Identify which cell holds the provided text, then report its [x, y] central coordinate. 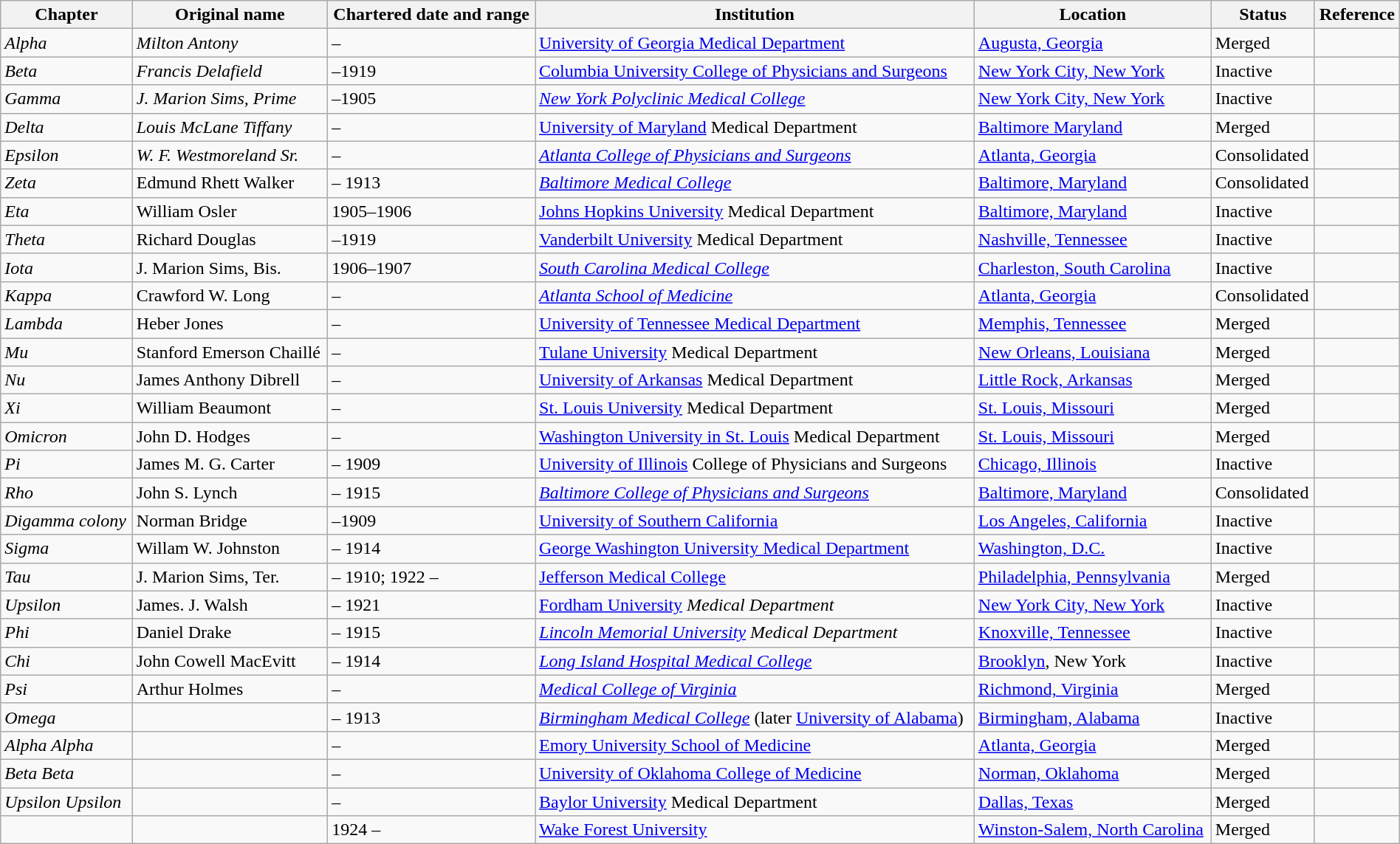
Alpha [66, 43]
Sigma [66, 549]
J. Marion Sims, Bis. [230, 267]
Fordham University Medical Department [755, 605]
John D. Hodges [230, 436]
1905–1906 [431, 211]
University of Arkansas Medical Department [755, 380]
University of Maryland Medical Department [755, 127]
New York Polyclinic Medical College [755, 99]
Baylor University Medical Department [755, 801]
Gamma [66, 99]
Omicron [66, 436]
J. Marion Sims, Prime [230, 99]
Medical College of Virginia [755, 689]
Lincoln Memorial University Medical Department [755, 633]
Emory University School of Medicine [755, 745]
Reference [1357, 15]
Baltimore Maryland [1093, 127]
Stanford Emerson Chaillé [230, 352]
New Orleans, Louisiana [1093, 352]
Chapter [66, 15]
Los Angeles, California [1093, 521]
Beta [66, 71]
Louis McLane Tiffany [230, 127]
Alpha Alpha [66, 745]
William Osler [230, 211]
Winston-Salem, North Carolina [1093, 830]
Eta [66, 211]
William Beaumont [230, 408]
Delta [66, 127]
Arthur Holmes [230, 689]
Phi [66, 633]
Location [1093, 15]
Richard Douglas [230, 239]
Richmond, Virginia [1093, 689]
Tau [66, 577]
1924 – [431, 830]
University of Tennessee Medical Department [755, 323]
Rho [66, 493]
Crawford W. Long [230, 295]
University of Southern California [755, 521]
Psi [66, 689]
Tulane University Medical Department [755, 352]
Heber Jones [230, 323]
J. Marion Sims, Ter. [230, 577]
Nashville, Tennessee [1093, 239]
–1909 [431, 521]
Original name [230, 15]
W. F. Westmoreland Sr. [230, 155]
Washington University in St. Louis Medical Department [755, 436]
Kappa [66, 295]
South Carolina Medical College [755, 267]
James Anthony Dibrell [230, 380]
Augusta, Georgia [1093, 43]
Washington, D.C. [1093, 549]
Knoxville, Tennessee [1093, 633]
Dallas, Texas [1093, 801]
Birmingham Medical College (later University of Alabama) [755, 717]
Status [1263, 15]
– 1910; 1922 – [431, 577]
Memphis, Tennessee [1093, 323]
James M. G. Carter [230, 464]
Milton Antony [230, 43]
Zeta [66, 183]
1906–1907 [431, 267]
Norman, Oklahoma [1093, 773]
Charleston, South Carolina [1093, 267]
Wake Forest University [755, 830]
Beta Beta [66, 773]
John Cowell MacEvitt [230, 661]
Baltimore College of Physicians and Surgeons [755, 493]
Little Rock, Arkansas [1093, 380]
Edmund Rhett Walker [230, 183]
James. J. Walsh [230, 605]
Johns Hopkins University Medical Department [755, 211]
Mu [66, 352]
Chicago, Illinois [1093, 464]
Columbia University College of Physicians and Surgeons [755, 71]
Philadelphia, Pennsylvania [1093, 577]
George Washington University Medical Department [755, 549]
Willam W. Johnston [230, 549]
Upsilon Upsilon [66, 801]
Omega [66, 717]
Upsilon [66, 605]
Lambda [66, 323]
Atlanta School of Medicine [755, 295]
Nu [66, 380]
Iota [66, 267]
Chi [66, 661]
Epsilon [66, 155]
– 1909 [431, 464]
Xi [66, 408]
–1905 [431, 99]
Atlanta College of Physicians and Surgeons [755, 155]
Baltimore Medical College [755, 183]
John S. Lynch [230, 493]
Daniel Drake [230, 633]
Vanderbilt University Medical Department [755, 239]
Long Island Hospital Medical College [755, 661]
Digamma colony [66, 521]
Birmingham, Alabama [1093, 717]
Pi [66, 464]
University of Georgia Medical Department [755, 43]
Theta [66, 239]
Brooklyn, New York [1093, 661]
Francis Delafield [230, 71]
Institution [755, 15]
Jefferson Medical College [755, 577]
University of Illinois College of Physicians and Surgeons [755, 464]
– 1921 [431, 605]
Norman Bridge [230, 521]
St. Louis University Medical Department [755, 408]
University of Oklahoma College of Medicine [755, 773]
Chartered date and range [431, 15]
